Extract the [X, Y] coordinate from the center of the cell holding the provided text.  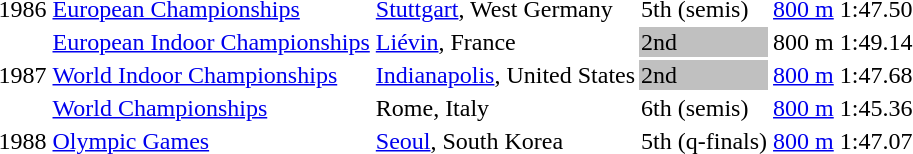
European Indoor Championships [211, 42]
World Championships [211, 108]
6th (semis) [704, 108]
Liévin, France [505, 42]
World Indoor Championships [211, 75]
Rome, Italy [505, 108]
Indianapolis, United States [505, 75]
